Return [x, y] of the center of cell containing provided text 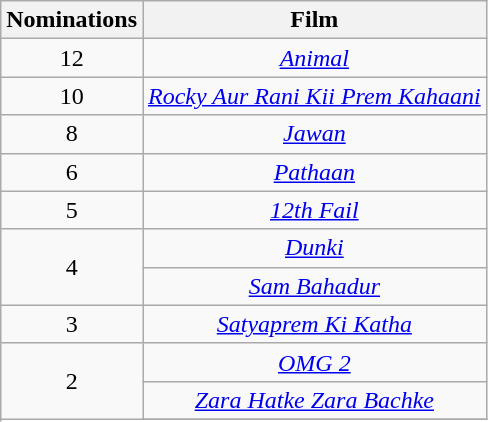
Animal [314, 58]
Sam Bahadur [314, 286]
Jawan [314, 134]
4 [72, 267]
Satyaprem Ki Katha [314, 324]
Pathaan [314, 172]
12th Fail [314, 210]
Zara Hatke Zara Bachke [314, 400]
Dunki [314, 248]
6 [72, 172]
Nominations [72, 20]
2 [72, 381]
5 [72, 210]
OMG 2 [314, 362]
8 [72, 134]
Rocky Aur Rani Kii Prem Kahaani [314, 96]
12 [72, 58]
3 [72, 324]
Film [314, 20]
10 [72, 96]
